From the cell containing the given text, extract its center point as [X, Y] coordinate. 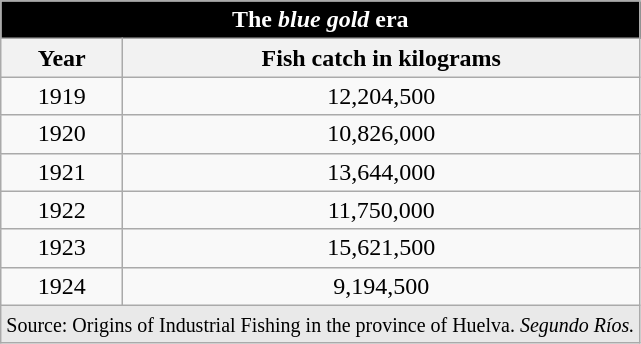
1923 [62, 248]
The blue gold era [320, 20]
1924 [62, 286]
12,204,500 [382, 96]
Source: Origins of Industrial Fishing in the province of Huelva. Segundo Ríos. [320, 324]
Fish catch in kilograms [382, 58]
10,826,000 [382, 134]
11,750,000 [382, 210]
1919 [62, 96]
1920 [62, 134]
13,644,000 [382, 172]
Year [62, 58]
9,194,500 [382, 286]
15,621,500 [382, 248]
1922 [62, 210]
1921 [62, 172]
